Capture the cell that displays the provided text and extract its (X, Y) central coordinate. 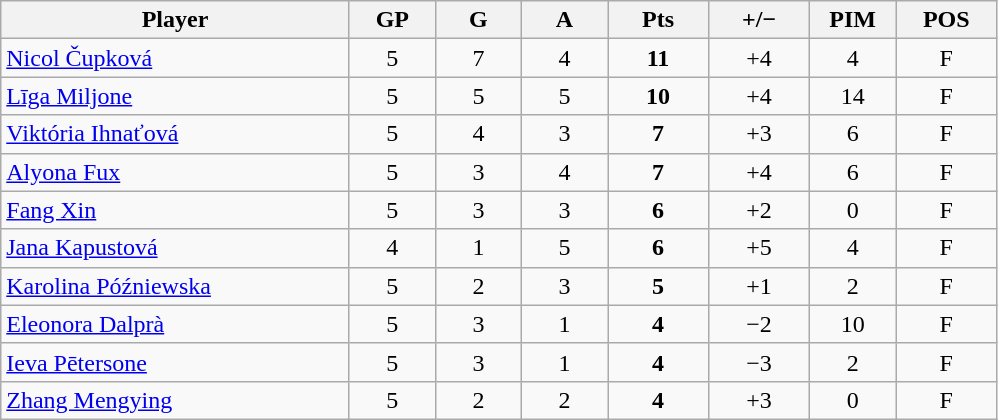
Nicol Čupková (176, 58)
Jana Kapustová (176, 248)
G (478, 20)
Pts (658, 20)
Eleonora Dalprà (176, 324)
−3 (760, 362)
11 (658, 58)
+2 (760, 210)
Player (176, 20)
POS (946, 20)
−2 (760, 324)
+/− (760, 20)
A (564, 20)
14 (853, 96)
Alyona Fux (176, 172)
Fang Xin (176, 210)
GP (392, 20)
Līga Miljone (176, 96)
Viktória Ihnaťová (176, 134)
+5 (760, 248)
Ieva Pētersone (176, 362)
Karolina Późniewska (176, 286)
+1 (760, 286)
PIM (853, 20)
Zhang Mengying (176, 400)
